Scan for the cell matching the given text and deliver its (X, Y) coordinate at center. 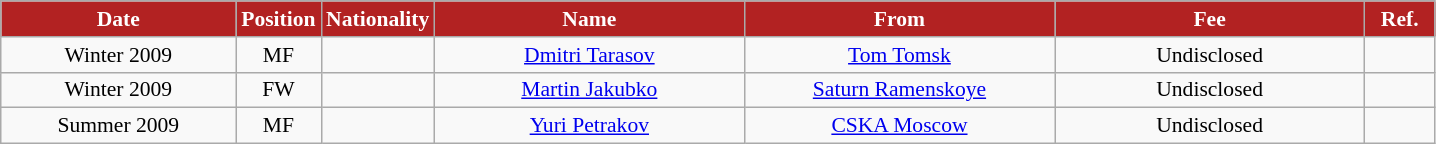
Martin Jakubko (589, 90)
Dmitri Tarasov (589, 55)
CSKA Moscow (899, 126)
Name (589, 19)
Nationality (378, 19)
FW (278, 90)
From (899, 19)
Tom Tomsk (899, 55)
Yuri Petrakov (589, 126)
Summer 2009 (118, 126)
Ref. (1400, 19)
Date (118, 19)
Fee (1210, 19)
Position (278, 19)
Saturn Ramenskoye (899, 90)
